Search for the cell housing the specified text and yield its [x, y] center coordinate. 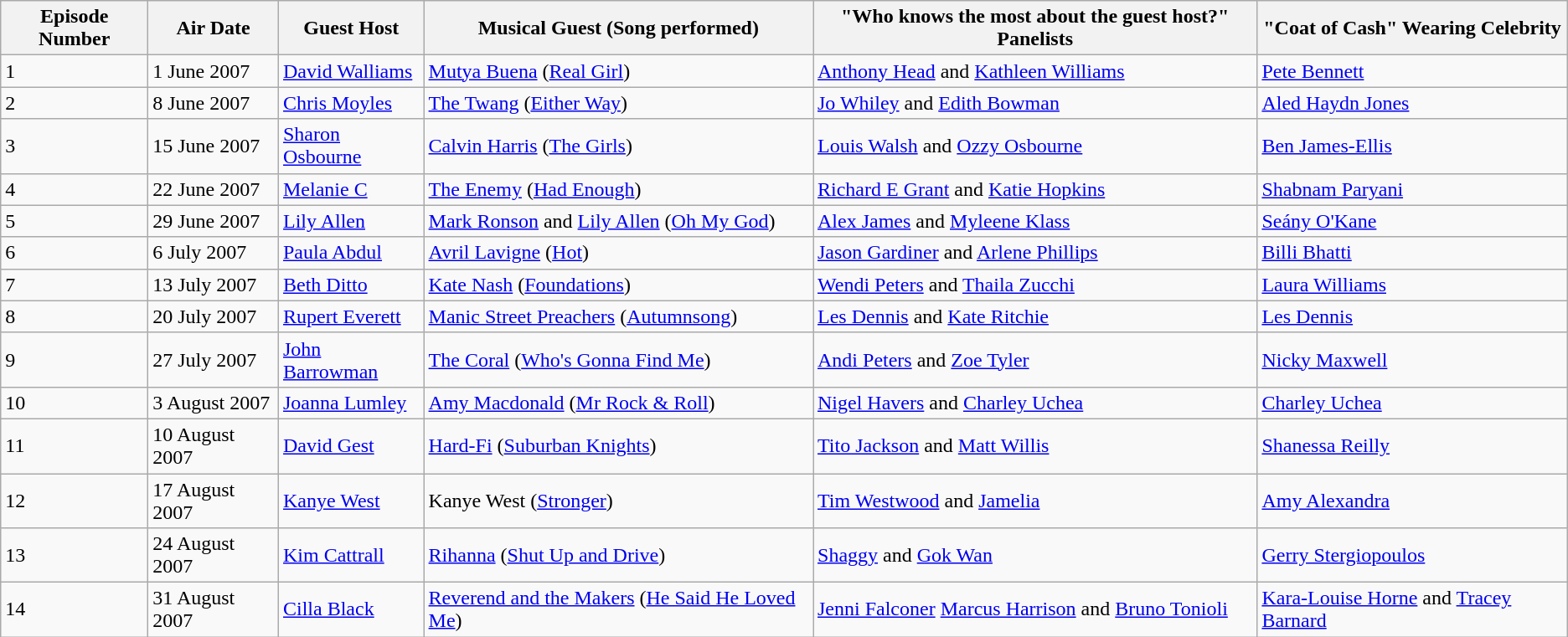
John Barrowman [351, 360]
Andi Peters and Zoe Tyler [1034, 360]
Ben James-Ellis [1412, 146]
8 [75, 316]
Calvin Harris (The Girls) [618, 146]
10 August 2007 [214, 445]
Gerry Stergiopoulos [1412, 556]
Nigel Havers and Charley Uchea [1034, 403]
Kanye West [351, 501]
Nicky Maxwell [1412, 360]
1 June 2007 [214, 71]
Les Dennis and Kate Ritchie [1034, 316]
Melanie C [351, 189]
Kara-Louise Horne and Tracey Barnard [1412, 609]
9 [75, 360]
20 July 2007 [214, 316]
The Twang (Either Way) [618, 103]
Seány O'Kane [1412, 221]
"Coat of Cash" Wearing Celebrity [1412, 28]
12 [75, 501]
Episode Number [75, 28]
29 June 2007 [214, 221]
4 [75, 189]
Pete Bennett [1412, 71]
Charley Uchea [1412, 403]
Sharon Osbourne [351, 146]
8 June 2007 [214, 103]
7 [75, 285]
17 August 2007 [214, 501]
6 July 2007 [214, 253]
Rupert Everett [351, 316]
13 July 2007 [214, 285]
Guest Host [351, 28]
Billi Bhatti [1412, 253]
Paula Abdul [351, 253]
Rihanna (Shut Up and Drive) [618, 556]
Cilla Black [351, 609]
Mutya Buena (Real Girl) [618, 71]
14 [75, 609]
David Gest [351, 445]
Amy Macdonald (Mr Rock & Roll) [618, 403]
Jenni Falconer Marcus Harrison and Bruno Tonioli [1034, 609]
Anthony Head and Kathleen Williams [1034, 71]
Alex James and Myleene Klass [1034, 221]
Tim Westwood and Jamelia [1034, 501]
Laura Williams [1412, 285]
Jo Whiley and Edith Bowman [1034, 103]
Kate Nash (Foundations) [618, 285]
3 August 2007 [214, 403]
Chris Moyles [351, 103]
Shaggy and Gok Wan [1034, 556]
5 [75, 221]
15 June 2007 [214, 146]
24 August 2007 [214, 556]
1 [75, 71]
2 [75, 103]
Jason Gardiner and Arlene Phillips [1034, 253]
6 [75, 253]
Reverend and the Makers (He Said He Loved Me) [618, 609]
Avril Lavigne (Hot) [618, 253]
Hard-Fi (Suburban Knights) [618, 445]
Amy Alexandra [1412, 501]
Shabnam Paryani [1412, 189]
Aled Haydn Jones [1412, 103]
11 [75, 445]
Kanye West (Stronger) [618, 501]
Shanessa Reilly [1412, 445]
Richard E Grant and Katie Hopkins [1034, 189]
27 July 2007 [214, 360]
Tito Jackson and Matt Willis [1034, 445]
Mark Ronson and Lily Allen (Oh My God) [618, 221]
31 August 2007 [214, 609]
13 [75, 556]
Joanna Lumley [351, 403]
David Walliams [351, 71]
Manic Street Preachers (Autumnsong) [618, 316]
Beth Ditto [351, 285]
22 June 2007 [214, 189]
Les Dennis [1412, 316]
Lily Allen [351, 221]
10 [75, 403]
"Who knows the most about the guest host?" Panelists [1034, 28]
The Coral (Who's Gonna Find Me) [618, 360]
Wendi Peters and Thaila Zucchi [1034, 285]
The Enemy (Had Enough) [618, 189]
Kim Cattrall [351, 556]
Louis Walsh and Ozzy Osbourne [1034, 146]
Air Date [214, 28]
3 [75, 146]
Musical Guest (Song performed) [618, 28]
